Identify which cell holds the provided text, then report its (x, y) central coordinate. 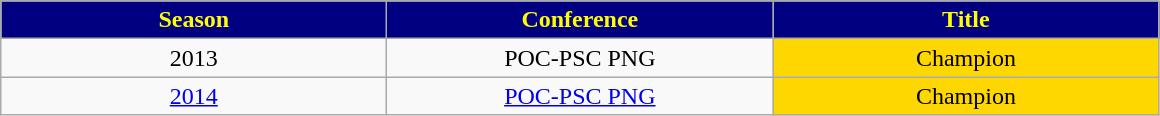
Conference (580, 20)
2013 (194, 58)
Season (194, 20)
Title (966, 20)
2014 (194, 96)
